Detect which cell encompasses the target text, then output its (X, Y) center coordinate. 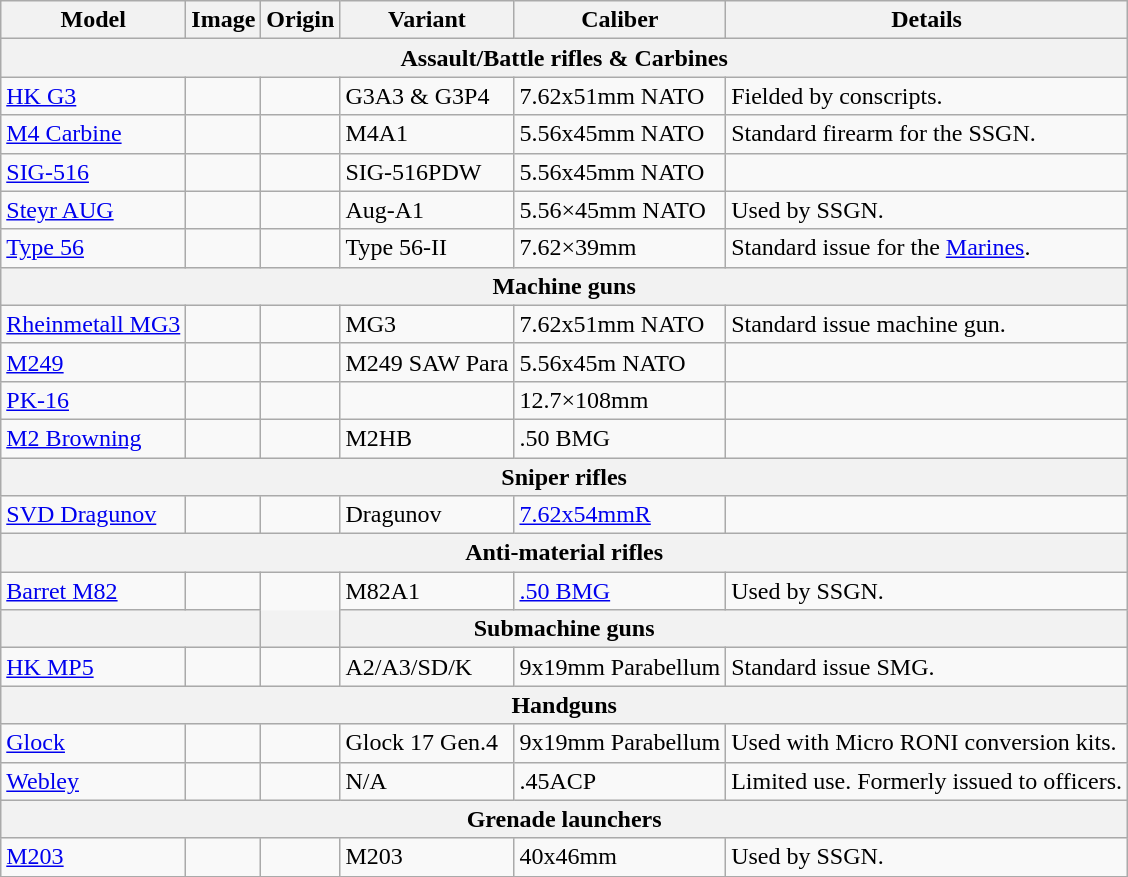
M2HB (427, 438)
Standard issue SMG. (927, 667)
HK MP5 (94, 667)
SIG-516 (94, 172)
Glock (94, 743)
N/A (427, 781)
Submachine guns (564, 629)
Glock 17 Gen.4 (427, 743)
Aug-A1 (427, 210)
.45ACP (620, 781)
Type 56-II (427, 248)
12.7×108mm (620, 400)
M249 SAW Para (427, 362)
7.62×39mm (620, 248)
5.56x45m NATO (620, 362)
M2 Browning (94, 438)
HK G3 (94, 96)
PK-16 (94, 400)
Model (94, 20)
M82A1 (427, 591)
Anti-material rifles (564, 553)
5.56×45mm NATO (620, 210)
Origin (300, 20)
SIG-516PDW (427, 172)
A2/A3/SD/K (427, 667)
Type 56 (94, 248)
Barret M82 (94, 591)
Details (927, 20)
Sniper rifles (564, 477)
Fielded by conscripts. (927, 96)
M4 Carbine (94, 134)
Webley (94, 781)
Grenade launchers (564, 819)
Used with Micro RONI conversion kits. (927, 743)
M249 (94, 362)
Steyr AUG (94, 210)
SVD Dragunov (94, 515)
MG3 (427, 324)
40x46mm (620, 857)
Standard issue for the Marines. (927, 248)
Caliber (620, 20)
Rheinmetall MG3 (94, 324)
Assault/Battle rifles & Carbines (564, 58)
G3A3 & G3P4 (427, 96)
Variant (427, 20)
Standard issue machine gun. (927, 324)
Dragunov (427, 515)
Image (224, 20)
Handguns (564, 705)
Standard firearm for the SSGN. (927, 134)
Machine guns (564, 286)
Limited use. Formerly issued to officers. (927, 781)
7.62x54mmR (620, 515)
M4A1 (427, 134)
